Return the (X, Y) coordinate for the center point of the cell that contains the specified text.  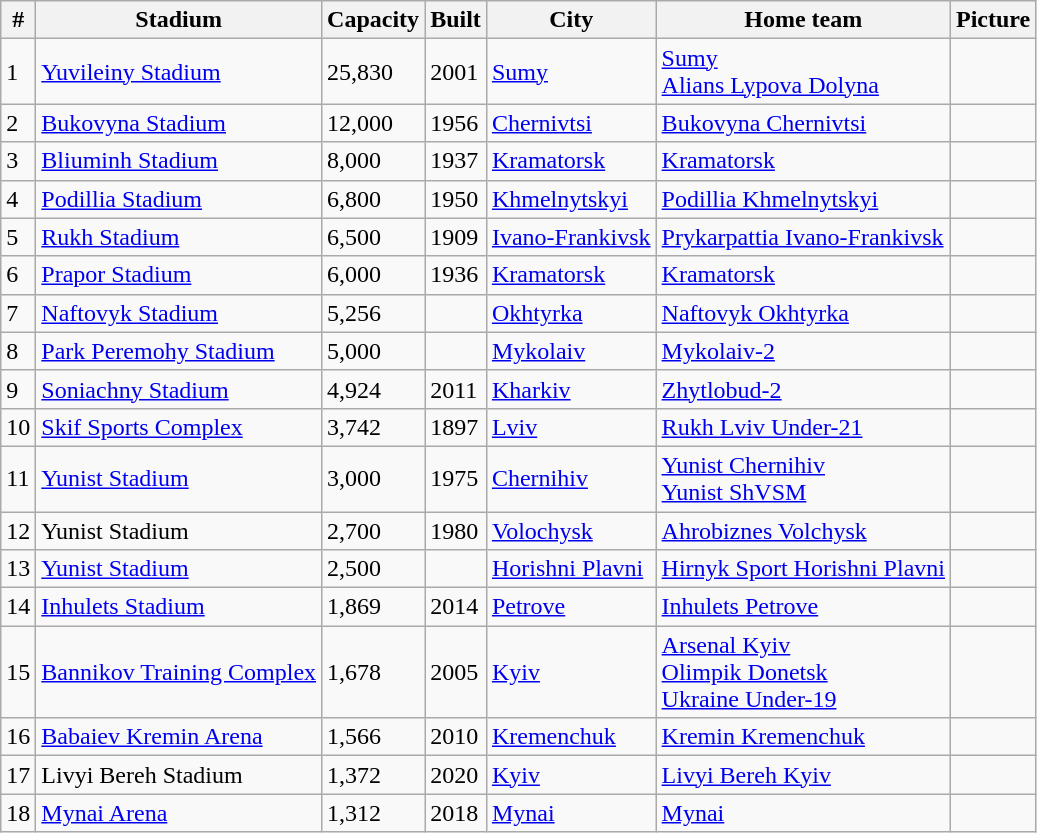
Kremin Kremenchuk (803, 737)
3 (18, 161)
Babaiev Kremin Arena (179, 737)
1956 (456, 123)
1,372 (374, 775)
2,700 (374, 531)
6,000 (374, 275)
8 (18, 351)
Mykolaiv (571, 351)
Horishni Plavni (571, 569)
1,312 (374, 813)
Ivano-Frankivsk (571, 237)
Chernihiv (571, 478)
12,000 (374, 123)
8,000 (374, 161)
Mynai Arena (179, 813)
1937 (456, 161)
Skif Sports Complex (179, 427)
15 (18, 672)
18 (18, 813)
Arsenal KyivOlimpik DonetskUkraine Under-19 (803, 672)
Stadium (179, 20)
1909 (456, 237)
Capacity (374, 20)
Hirnyk Sport Horishni Plavni (803, 569)
1,566 (374, 737)
2018 (456, 813)
Volochysk (571, 531)
Bukovyna Stadium (179, 123)
25,830 (374, 72)
Built (456, 20)
1,869 (374, 607)
16 (18, 737)
City (571, 20)
2020 (456, 775)
Mykolaiv-2 (803, 351)
Kharkiv (571, 389)
Livyi Bereh Stadium (179, 775)
1 (18, 72)
2014 (456, 607)
Naftovyk Stadium (179, 313)
Sumy (571, 72)
Petrove (571, 607)
13 (18, 569)
1950 (456, 199)
Inhulets Stadium (179, 607)
1980 (456, 531)
2011 (456, 389)
Khmelnytskyi (571, 199)
Picture (992, 20)
Livyi Bereh Kyiv (803, 775)
Rukh Stadium (179, 237)
1975 (456, 478)
Kremenchuk (571, 737)
Naftovyk Okhtyrka (803, 313)
Yunist ChernihivYunist ShVSM (803, 478)
1936 (456, 275)
Prapor Stadium (179, 275)
11 (18, 478)
Ahrobiznes Volchysk (803, 531)
Inhulets Petrove (803, 607)
10 (18, 427)
17 (18, 775)
Chernivtsi (571, 123)
Lviv (571, 427)
12 (18, 531)
Podillia Stadium (179, 199)
Yuvileiny Stadium (179, 72)
9 (18, 389)
Bannikov Training Complex (179, 672)
3,000 (374, 478)
Rukh Lviv Under-21 (803, 427)
Soniachny Stadium (179, 389)
2010 (456, 737)
1,678 (374, 672)
6,500 (374, 237)
Bukovyna Chernivtsi (803, 123)
Podillia Khmelnytskyi (803, 199)
Okhtyrka (571, 313)
Zhytlobud-2 (803, 389)
4,924 (374, 389)
Park Peremohy Stadium (179, 351)
6 (18, 275)
5,000 (374, 351)
5,256 (374, 313)
Home team (803, 20)
7 (18, 313)
Bliuminh Stadium (179, 161)
14 (18, 607)
Prykarpattia Ivano-Frankivsk (803, 237)
3,742 (374, 427)
2 (18, 123)
5 (18, 237)
# (18, 20)
SumyAlians Lypova Dolyna (803, 72)
6,800 (374, 199)
2005 (456, 672)
2001 (456, 72)
2,500 (374, 569)
4 (18, 199)
1897 (456, 427)
